Locate the cell with the specified text and output its (X, Y) center coordinate. 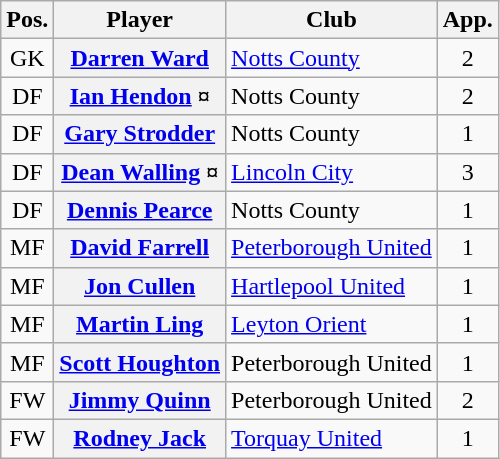
Leyton Orient (332, 324)
Jon Cullen (140, 286)
Torquay United (332, 438)
GK (28, 58)
Jimmy Quinn (140, 400)
Dennis Pearce (140, 210)
Player (140, 20)
Dean Walling ¤ (140, 172)
3 (468, 172)
Rodney Jack (140, 438)
Pos. (28, 20)
Club (332, 20)
Ian Hendon ¤ (140, 96)
Gary Strodder (140, 134)
Lincoln City (332, 172)
Scott Houghton (140, 362)
Darren Ward (140, 58)
David Farrell (140, 248)
Martin Ling (140, 324)
App. (468, 20)
Hartlepool United (332, 286)
